Detect which cell encompasses the target text, then output its (X, Y) center coordinate. 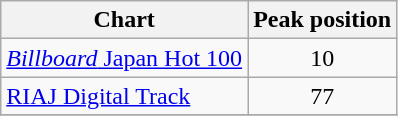
Chart (124, 20)
Peak position (322, 20)
77 (322, 96)
Billboard Japan Hot 100 (124, 58)
RIAJ Digital Track (124, 96)
10 (322, 58)
